From the cell containing the given text, extract its center point as [x, y] coordinate. 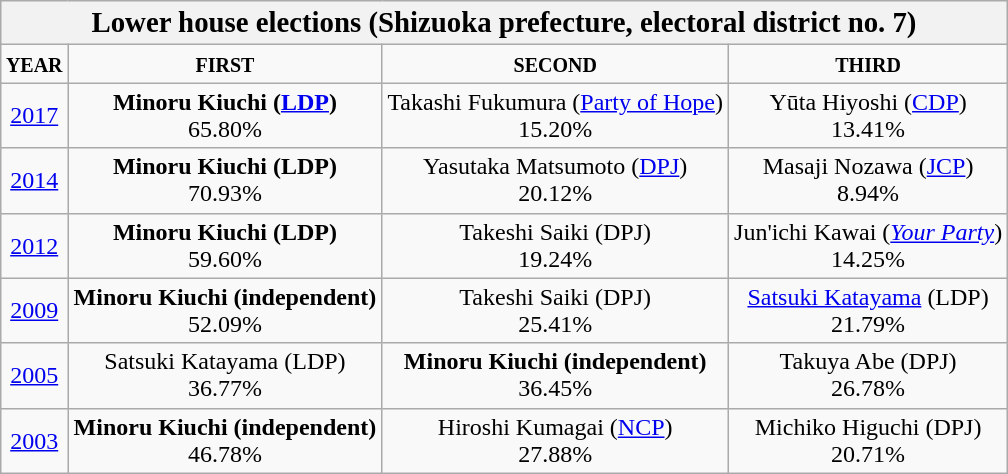
Masaji Nozawa (JCP)8.94% [868, 180]
Takashi Fukumura (Party of Hope)15.20% [556, 116]
Takeshi Saiki (DPJ)19.24% [556, 246]
Michiko Higuchi (DPJ)20.71% [868, 440]
SECOND [556, 64]
Lower house elections (Shizuoka prefecture, electoral district no. 7) [504, 23]
Minoru Kiuchi (independent)52.09% [225, 310]
THIRD [868, 64]
Takuya Abe (DPJ)26.78% [868, 376]
2005 [34, 376]
2003 [34, 440]
Minoru Kiuchi (LDP)70.93% [225, 180]
Jun'ichi Kawai (Your Party)14.25% [868, 246]
Minoru Kiuchi (independent)36.45% [556, 376]
Yasutaka Matsumoto (DPJ)20.12% [556, 180]
Satsuki Katayama (LDP)21.79% [868, 310]
2014 [34, 180]
Minoru Kiuchi (LDP)65.80% [225, 116]
Yūta Hiyoshi (CDP)13.41% [868, 116]
Minoru Kiuchi (independent)46.78% [225, 440]
2017 [34, 116]
2009 [34, 310]
Hiroshi Kumagai (NCP)27.88% [556, 440]
Takeshi Saiki (DPJ)25.41% [556, 310]
YEAR [34, 64]
Satsuki Katayama (LDP)36.77% [225, 376]
FIRST [225, 64]
2012 [34, 246]
Minoru Kiuchi (LDP)59.60% [225, 246]
